Scan for the cell matching the given text and deliver its [X, Y] coordinate at center. 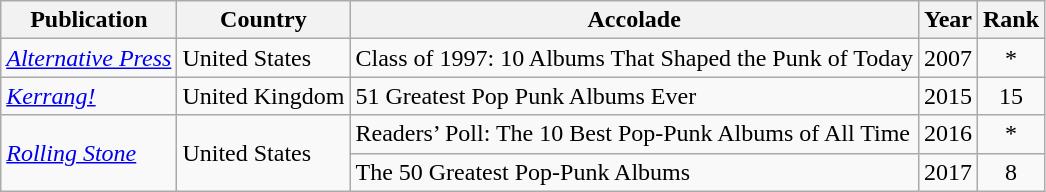
Readers’ Poll: The 10 Best Pop-Punk Albums of All Time [634, 134]
Rank [1010, 20]
Publication [89, 20]
Alternative Press [89, 58]
51 Greatest Pop Punk Albums Ever [634, 96]
Kerrang! [89, 96]
2017 [948, 172]
Class of 1997: 10 Albums That Shaped the Punk of Today [634, 58]
Country [264, 20]
15 [1010, 96]
United Kingdom [264, 96]
The 50 Greatest Pop-Punk Albums [634, 172]
Rolling Stone [89, 153]
2007 [948, 58]
Year [948, 20]
2015 [948, 96]
Accolade [634, 20]
8 [1010, 172]
2016 [948, 134]
